Determine the (x, y) coordinate at the center of the cell enclosing the given text.  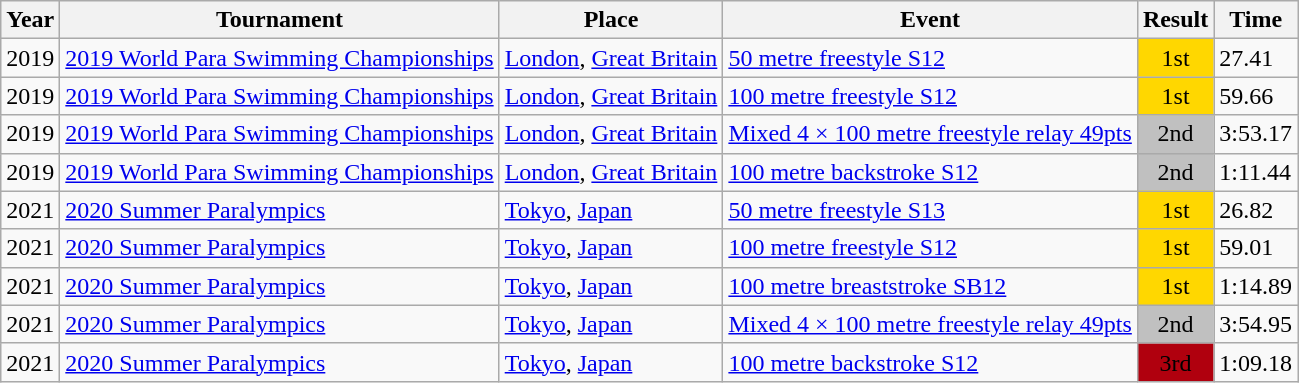
1:09.18 (1256, 362)
59.66 (1256, 96)
Result (1175, 20)
59.01 (1256, 248)
1:14.89 (1256, 286)
26.82 (1256, 210)
Event (930, 20)
3rd (1175, 362)
Year (30, 20)
Time (1256, 20)
27.41 (1256, 58)
50 metre freestyle S12 (930, 58)
Place (611, 20)
100 metre breaststroke SB12 (930, 286)
3:54.95 (1256, 324)
1:11.44 (1256, 172)
Tournament (280, 20)
50 metre freestyle S13 (930, 210)
3:53.17 (1256, 134)
